Scan for the cell matching the given text and deliver its [x, y] coordinate at center. 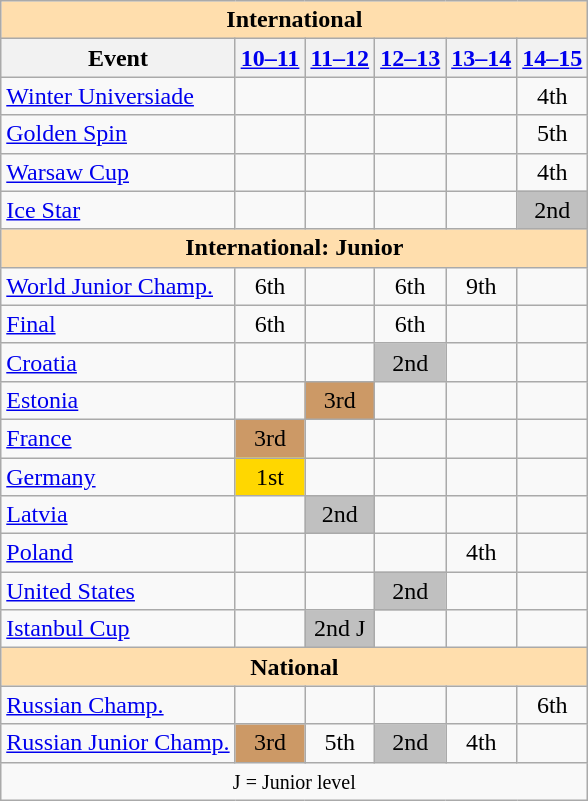
Ice Star [118, 210]
Poland [118, 553]
France [118, 438]
Croatia [118, 362]
1st [270, 477]
Estonia [118, 400]
United States [118, 591]
14–15 [552, 58]
J = Junior level [294, 781]
National [294, 667]
12–13 [410, 58]
Event [118, 58]
Warsaw Cup [118, 172]
Istanbul Cup [118, 629]
9th [482, 286]
Golden Spin [118, 134]
Winter Universiade [118, 96]
Russian Champ. [118, 705]
International [294, 20]
International: Junior [294, 248]
11–12 [340, 58]
13–14 [482, 58]
World Junior Champ. [118, 286]
2nd J [340, 629]
Russian Junior Champ. [118, 743]
Germany [118, 477]
10–11 [270, 58]
Latvia [118, 515]
Final [118, 324]
